Pinpoint the cell where the given text exists, returning its (X, Y) midpoint coordinate. 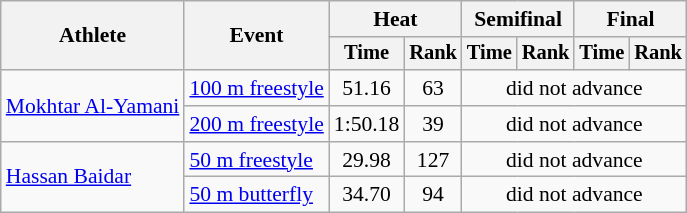
100 m freestyle (256, 88)
63 (433, 88)
94 (433, 195)
Heat (396, 19)
51.16 (366, 88)
Final (630, 19)
Hassan Baidar (93, 178)
34.70 (366, 195)
Athlete (93, 36)
1:50.18 (366, 124)
Mokhtar Al-Yamani (93, 106)
Event (256, 36)
39 (433, 124)
29.98 (366, 160)
50 m butterfly (256, 195)
Semifinal (518, 19)
50 m freestyle (256, 160)
127 (433, 160)
200 m freestyle (256, 124)
